Extract the (x, y) coordinate from the center of the cell holding the provided text.  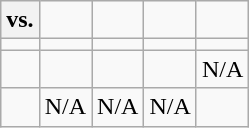
vs. (20, 20)
